Detect which cell encompasses the target text, then output its [x, y] center coordinate. 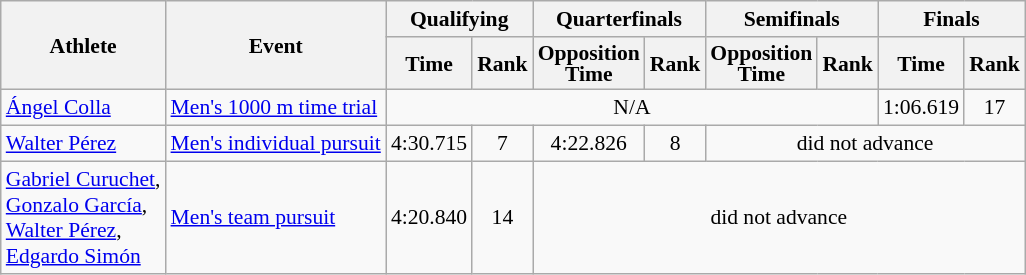
Men's team pursuit [276, 217]
Athlete [84, 46]
4:20.840 [429, 217]
1:06.619 [921, 108]
N/A [632, 108]
4:22.826 [589, 144]
17 [994, 108]
Gabriel Curuchet, Gonzalo García, Walter Pérez, Edgardo Simón [84, 217]
Men's individual pursuit [276, 144]
Ángel Colla [84, 108]
14 [502, 217]
Walter Pérez [84, 144]
Qualifying [460, 19]
Men's 1000 m time trial [276, 108]
7 [502, 144]
8 [676, 144]
Event [276, 46]
Semifinals [792, 19]
Finals [952, 19]
4:30.715 [429, 144]
Quarterfinals [620, 19]
